For the text-containing cell, return its midpoint in (X, Y) coordinate format. 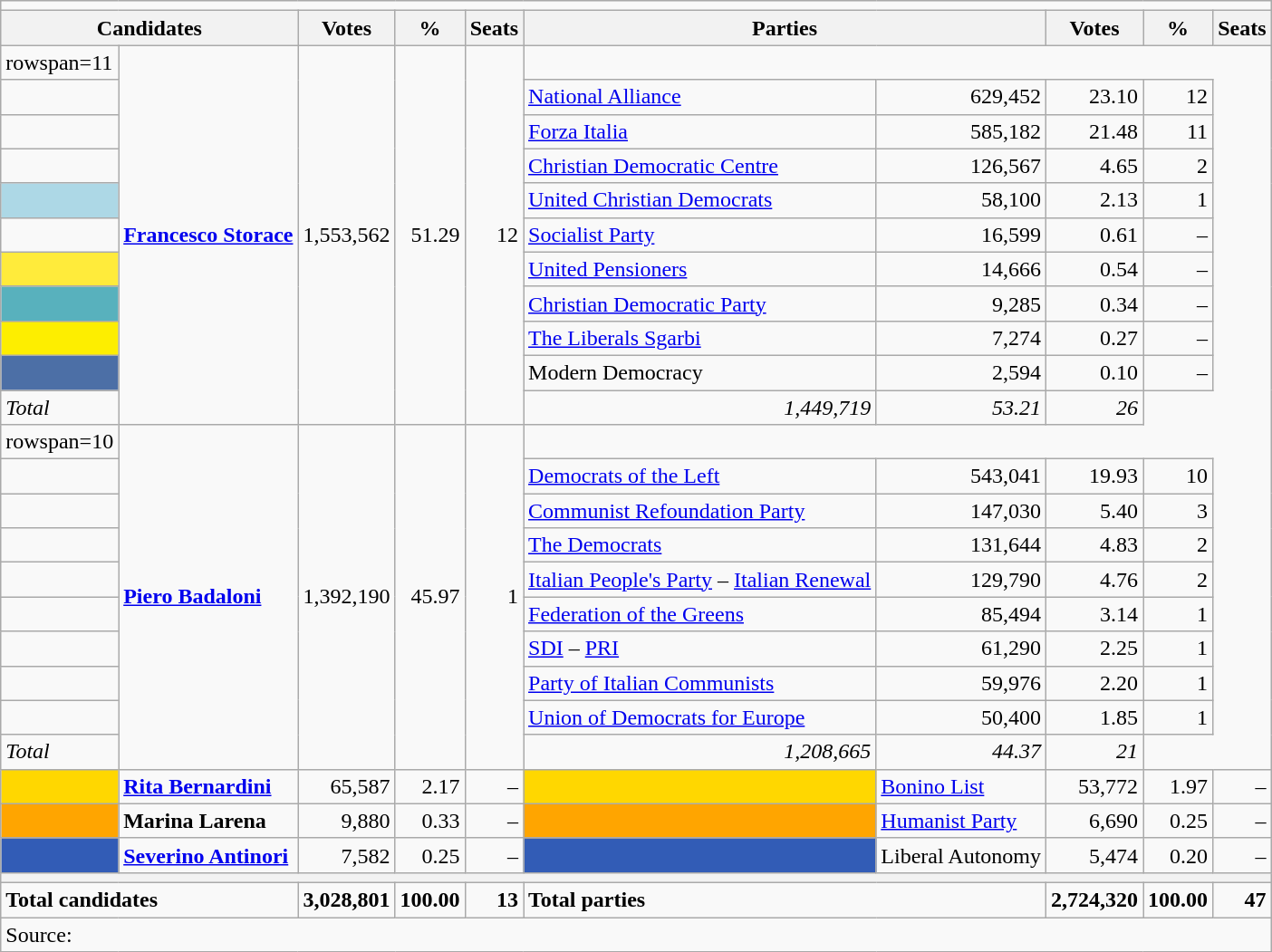
Forza Italia (699, 131)
rowspan=10 (60, 442)
SDI – PRI (699, 649)
4.83 (1094, 545)
0.10 (1094, 372)
2,724,320 (1094, 899)
2.25 (1094, 649)
0.61 (1094, 235)
53.21 (961, 407)
45.97 (429, 598)
2.20 (1094, 683)
0.20 (1178, 855)
26 (1094, 407)
9,880 (346, 821)
1,553,562 (346, 236)
Modern Democracy (699, 372)
Christian Democratic Party (699, 303)
2.13 (1094, 200)
126,567 (961, 166)
0.33 (429, 821)
1.97 (1178, 786)
Democrats of the Left (699, 476)
1,392,190 (346, 598)
Union of Democrats for Europe (699, 717)
16,599 (961, 235)
543,041 (961, 476)
23.10 (1094, 97)
131,644 (961, 545)
Party of Italian Communists (699, 683)
4.65 (1094, 166)
Marina Larena (208, 821)
14,666 (961, 269)
65,587 (346, 786)
19.93 (1094, 476)
7,274 (961, 338)
147,030 (961, 511)
59,976 (961, 683)
13 (494, 899)
Parties (785, 28)
Candidates (149, 28)
Italian People's Party – Italian Renewal (699, 580)
9,285 (961, 303)
1,208,665 (699, 752)
Total parties (785, 899)
11 (1178, 131)
Humanist Party (961, 821)
Francesco Storace (208, 236)
United Christian Democrats (699, 200)
Severino Antinori (208, 855)
5,474 (1094, 855)
3,028,801 (346, 899)
0.54 (1094, 269)
51.29 (429, 236)
Piero Badaloni (208, 598)
United Pensioners (699, 269)
Federation of the Greens (699, 614)
21.48 (1094, 131)
629,452 (961, 97)
6,690 (1094, 821)
7,582 (346, 855)
2.17 (429, 786)
50,400 (961, 717)
Communist Refoundation Party (699, 511)
44.37 (961, 752)
53,772 (1094, 786)
85,494 (961, 614)
Christian Democratic Centre (699, 166)
Rita Bernardini (208, 786)
Total candidates (149, 899)
3.14 (1094, 614)
Bonino List (961, 786)
rowspan=11 (60, 63)
The Democrats (699, 545)
4.76 (1094, 580)
Socialist Party (699, 235)
0.27 (1094, 338)
2,594 (961, 372)
58,100 (961, 200)
0.34 (1094, 303)
129,790 (961, 580)
1.85 (1094, 717)
10 (1178, 476)
Source: (636, 934)
The Liberals Sgarbi (699, 338)
61,290 (961, 649)
3 (1178, 511)
5.40 (1094, 511)
21 (1094, 752)
585,182 (961, 131)
Liberal Autonomy (961, 855)
1,449,719 (699, 407)
National Alliance (699, 97)
47 (1242, 899)
